Search for the cell housing the specified text and yield its (x, y) center coordinate. 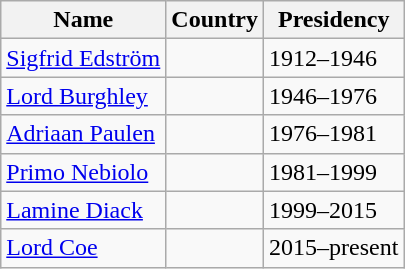
1999–2015 (334, 210)
Name (84, 20)
Lamine Diack (84, 210)
1912–1946 (334, 58)
1946–1976 (334, 96)
Sigfrid Edström (84, 58)
Presidency (334, 20)
Country (215, 20)
Lord Coe (84, 248)
1976–1981 (334, 134)
Adriaan Paulen (84, 134)
Primo Nebiolo (84, 172)
Lord Burghley (84, 96)
2015–present (334, 248)
1981–1999 (334, 172)
